Search for the cell housing the specified text and yield its (X, Y) center coordinate. 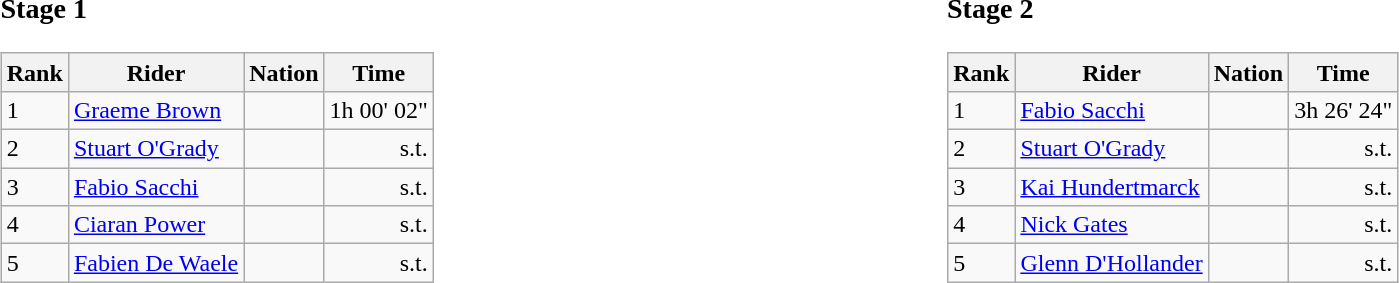
Glenn D'Hollander (1112, 263)
1h 00' 02" (378, 110)
Ciaran Power (156, 225)
3h 26' 24" (1344, 110)
Kai Hundertmarck (1112, 187)
Nick Gates (1112, 225)
Fabien De Waele (156, 263)
Graeme Brown (156, 110)
